Search for the cell housing the specified text and yield its [x, y] center coordinate. 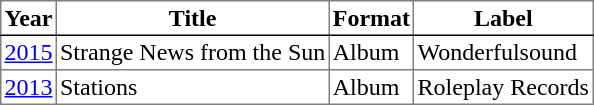
2015 [29, 52]
Label [504, 18]
2013 [29, 87]
Wonderfulsound [504, 52]
Roleplay Records [504, 87]
Strange News from the Sun [192, 52]
Year [29, 18]
Title [192, 18]
Stations [192, 87]
Format [372, 18]
